For the text-containing cell, return its midpoint in [X, Y] coordinate format. 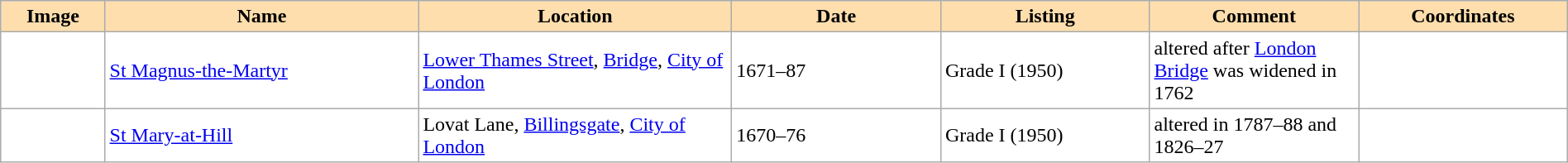
1670–76 [837, 136]
Lovat Lane, Billingsgate, City of London [576, 136]
Lower Thames Street, Bridge, City of London [576, 70]
1671–87 [837, 70]
St Mary-at-Hill [261, 136]
Location [576, 17]
altered in 1787–88 and 1826–27 [1254, 136]
altered after London Bridge was widened in 1762 [1254, 70]
Name [261, 17]
Date [837, 17]
St Magnus-the-Martyr [261, 70]
Image [53, 17]
Coordinates [1464, 17]
Listing [1045, 17]
Comment [1254, 17]
